Provide the [x, y] coordinate of the cell's center where the given text is located.  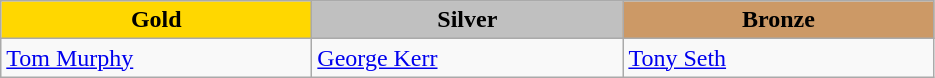
Silver [468, 20]
Tony Seth [778, 58]
George Kerr [468, 58]
Gold [156, 20]
Tom Murphy [156, 58]
Bronze [778, 20]
